Provide the [X, Y] coordinate of the cell's center where the given text is located.  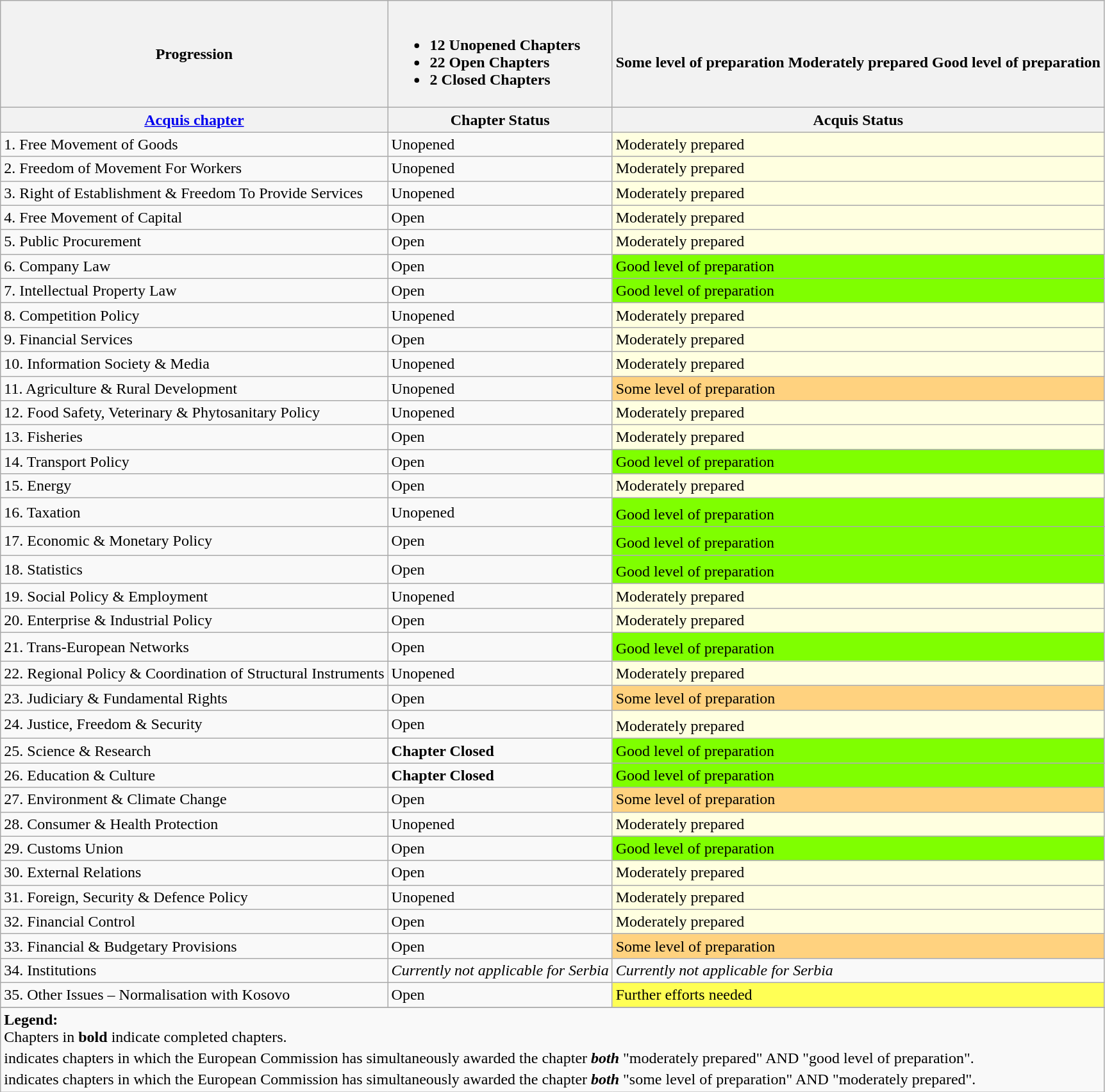
6. Company Law [194, 266]
16. Taxation [194, 513]
12 Unopened Chapters22 Open Chapters2 Closed Chapters [500, 54]
9. Financial Services [194, 339]
26. Education & Culture [194, 775]
20. Enterprise & Industrial Policy [194, 621]
8. Competition Policy [194, 315]
5. Public Procurement [194, 242]
14. Transport Policy [194, 462]
13. Fisheries [194, 437]
2. Freedom of Movement For Workers [194, 169]
15. Energy [194, 486]
Acquis chapter [194, 120]
31. Foreign, Security & Defence Policy [194, 897]
27. Environment & Climate Change [194, 800]
28. Consumer & Health Protection [194, 824]
23. Judiciary & Fundamental Rights [194, 698]
4. Free Movement of Capital [194, 217]
25. Science & Research [194, 751]
35. Other Issues – Normalisation with Kosovo [194, 995]
Further efforts needed [858, 995]
3. Right of Establishment & Freedom To Provide Services [194, 193]
32. Financial Control [194, 921]
11. Agriculture & Rural Development [194, 388]
7. Intellectual Property Law [194, 290]
18. Statistics [194, 569]
Some level of preparation Moderately prepared Good level of preparation [858, 54]
Progression [194, 54]
Chapter Status [500, 120]
24. Justice, Freedom & Security [194, 725]
10. Information Society & Media [194, 364]
34. Institutions [194, 970]
19. Social Policy & Employment [194, 596]
Acquis Status [858, 120]
29. Customs Union [194, 848]
33. Financial & Budgetary Provisions [194, 946]
21. Trans-European Networks [194, 648]
17. Economic & Monetary Policy [194, 541]
1. Free Movement of Goods [194, 144]
12. Food Safety, Veterinary & Phytosanitary Policy [194, 413]
30. External Relations [194, 873]
22. Regional Policy & Coordination of Structural Instruments [194, 673]
